Detect which cell encompasses the target text, then output its (X, Y) center coordinate. 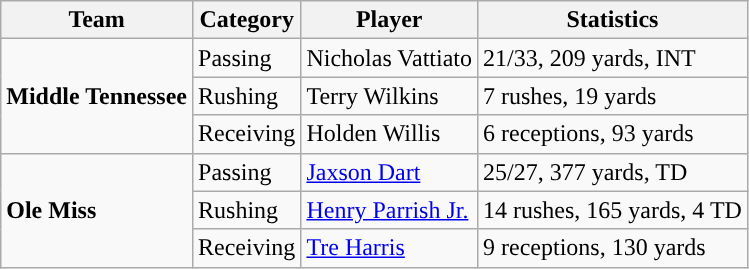
9 receptions, 130 yards (612, 248)
7 rushes, 19 yards (612, 96)
Nicholas Vattiato (390, 58)
Terry Wilkins (390, 96)
Category (247, 20)
Jaxson Dart (390, 172)
Ole Miss (97, 210)
Holden Willis (390, 134)
Henry Parrish Jr. (390, 210)
6 receptions, 93 yards (612, 134)
Middle Tennessee (97, 96)
Tre Harris (390, 248)
Statistics (612, 20)
Team (97, 20)
25/27, 377 yards, TD (612, 172)
21/33, 209 yards, INT (612, 58)
14 rushes, 165 yards, 4 TD (612, 210)
Player (390, 20)
